Return (X, Y) of the center of cell containing provided text 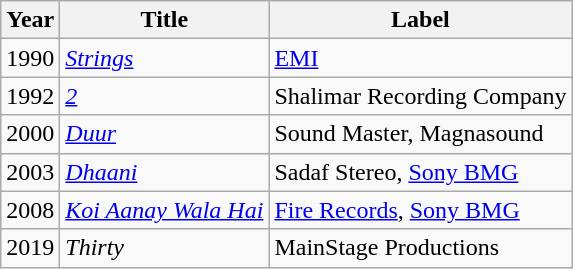
2008 (30, 210)
Title (164, 20)
2000 (30, 134)
Shalimar Recording Company (420, 96)
Year (30, 20)
Label (420, 20)
Sadaf Stereo, Sony BMG (420, 172)
2 (164, 96)
Dhaani (164, 172)
1992 (30, 96)
Sound Master, Magnasound (420, 134)
Fire Records, Sony BMG (420, 210)
Thirty (164, 248)
EMI (420, 58)
Strings (164, 58)
Duur (164, 134)
Koi Aanay Wala Hai (164, 210)
1990 (30, 58)
2003 (30, 172)
MainStage Productions (420, 248)
2019 (30, 248)
